For the text-containing cell, return its midpoint in [X, Y] coordinate format. 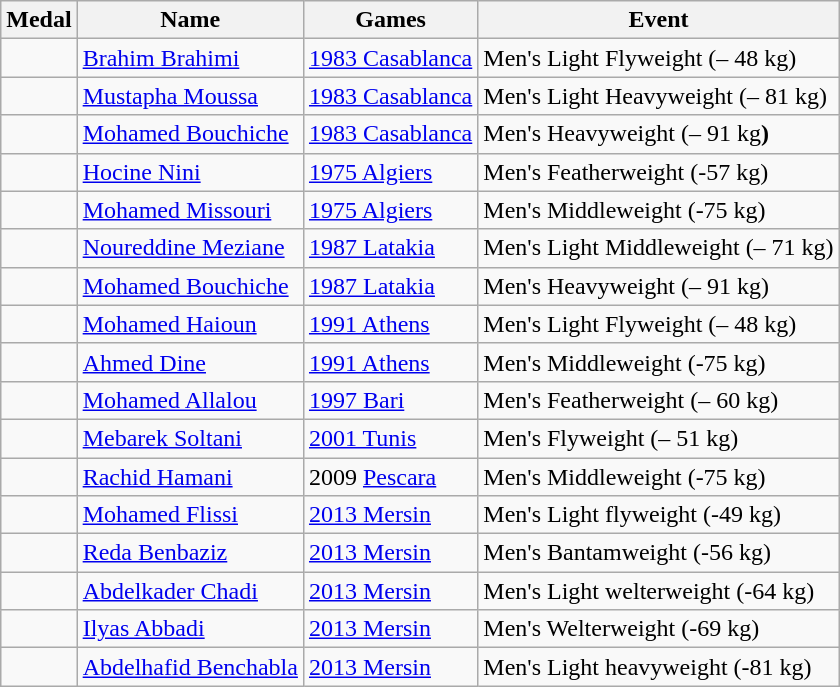
Men's Bantamweight (-56 kg) [658, 553]
Event [658, 20]
Brahim Brahimi [190, 58]
Men's Light welterweight (-64 kg) [658, 591]
Name [190, 20]
2001 Tunis [390, 438]
Mebarek Soltani [190, 438]
Reda Benbaziz [190, 553]
Ilyas Abbadi [190, 629]
Mustapha Moussa [190, 96]
Men's Light flyweight (-49 kg) [658, 515]
Abdelkader Chadi [190, 591]
Men's Featherweight (– 60 kg) [658, 400]
Ahmed Dine [190, 362]
Noureddine Meziane [190, 248]
Men's Flyweight (– 51 kg) [658, 438]
Men's Light Middleweight (– 71 kg) [658, 248]
Rachid Hamani [190, 477]
Mohamed Missouri [190, 210]
Men's Welterweight (-69 kg) [658, 629]
Games [390, 20]
2009 Pescara [390, 477]
Medal [39, 20]
Mohamed Flissi [190, 515]
Men's Featherweight (-57 kg) [658, 172]
Abdelhafid Benchabla [190, 667]
Hocine Nini [190, 172]
1997 Bari [390, 400]
Mohamed Allalou [190, 400]
Men's Light heavyweight (-81 kg) [658, 667]
Mohamed Haioun [190, 324]
Men's Light Heavyweight (– 81 kg) [658, 96]
